Provide the [X, Y] coordinate of the cell's center where the given text is located.  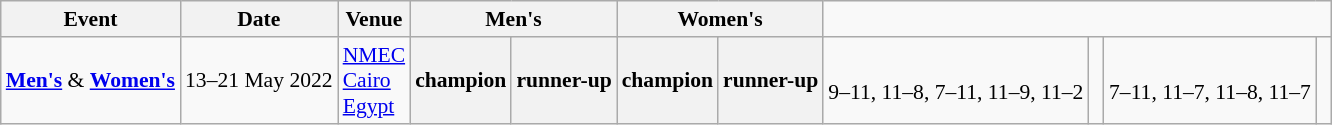
Men's [514, 19]
Venue [374, 19]
NMECCairoEgypt [374, 80]
9–11, 11–8, 7–11, 11–9, 11–2 [956, 80]
Men's & Women's [90, 80]
Date [259, 19]
Event [90, 19]
7–11, 11–7, 11–8, 11–7 [1210, 80]
Women's [720, 19]
13–21 May 2022 [259, 80]
